Identify which cell holds the provided text, then report its [X, Y] central coordinate. 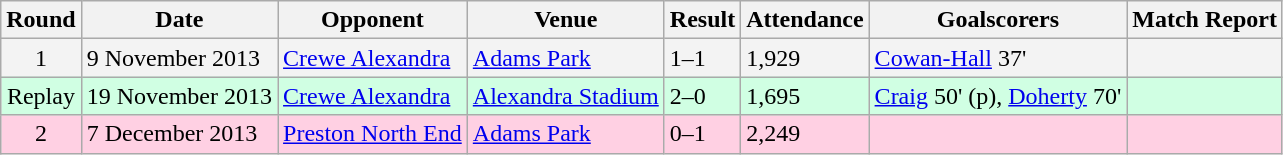
2 [41, 134]
Replay [41, 96]
Craig 50' (p), Doherty 70' [998, 96]
2–0 [702, 96]
Round [41, 20]
Attendance [805, 20]
Opponent [373, 20]
Preston North End [373, 134]
19 November 2013 [179, 96]
Alexandra Stadium [566, 96]
Venue [566, 20]
7 December 2013 [179, 134]
Result [702, 20]
1 [41, 58]
9 November 2013 [179, 58]
Date [179, 20]
Match Report [1205, 20]
Goalscorers [998, 20]
2,249 [805, 134]
1,929 [805, 58]
Cowan-Hall 37' [998, 58]
1,695 [805, 96]
1–1 [702, 58]
0–1 [702, 134]
